Output the [x, y] coordinate of the center of the cell containing the given text.  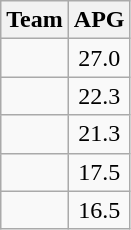
21.3 [99, 134]
17.5 [99, 172]
16.5 [99, 210]
27.0 [99, 58]
Team [35, 20]
APG [99, 20]
22.3 [99, 96]
